Capture the cell that displays the provided text and extract its [x, y] central coordinate. 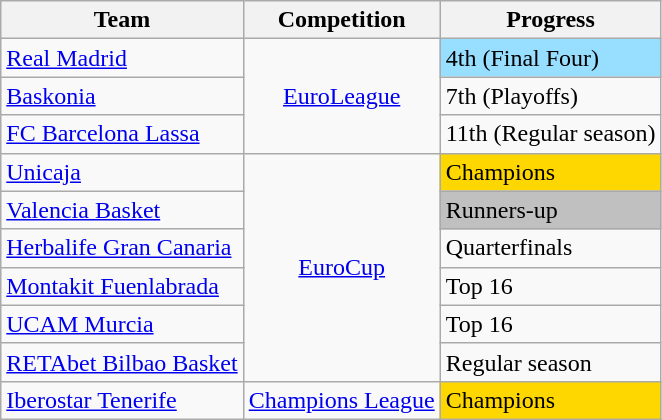
Iberostar Tenerife [122, 400]
Regular season [550, 362]
Unicaja [122, 172]
Valencia Basket [122, 210]
Herbalife Gran Canaria [122, 248]
FC Barcelona Lassa [122, 134]
Competition [342, 20]
Team [122, 20]
Baskonia [122, 96]
Champions League [342, 400]
11th (Regular season) [550, 134]
EuroLeague [342, 96]
Progress [550, 20]
RETAbet Bilbao Basket [122, 362]
EuroCup [342, 267]
Montakit Fuenlabrada [122, 286]
Real Madrid [122, 58]
Quarterfinals [550, 248]
UCAM Murcia [122, 324]
Runners-up [550, 210]
4th (Final Four) [550, 58]
7th (Playoffs) [550, 96]
